Determine the [x, y] coordinate at the center of the cell enclosing the given text.  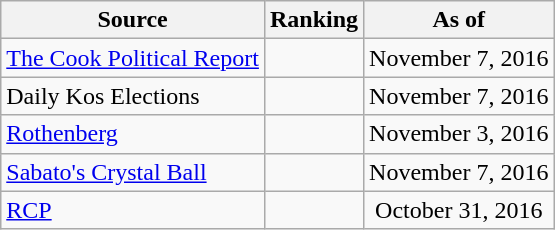
Rothenberg [133, 134]
November 3, 2016 [459, 134]
Ranking [314, 20]
The Cook Political Report [133, 58]
Source [133, 20]
Sabato's Crystal Ball [133, 172]
October 31, 2016 [459, 210]
RCP [133, 210]
As of [459, 20]
Daily Kos Elections [133, 96]
